Pinpoint the cell where the given text exists, returning its (x, y) midpoint coordinate. 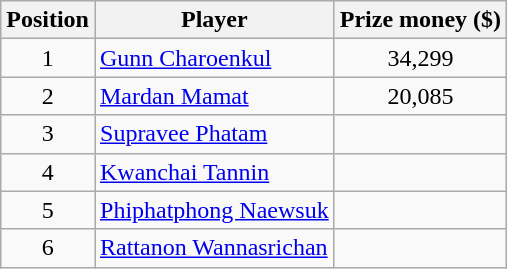
3 (48, 134)
1 (48, 58)
Phiphatphong Naewsuk (214, 210)
Prize money ($) (420, 20)
2 (48, 96)
Player (214, 20)
Supravee Phatam (214, 134)
Position (48, 20)
Kwanchai Tannin (214, 172)
5 (48, 210)
20,085 (420, 96)
Mardan Mamat (214, 96)
Rattanon Wannasrichan (214, 248)
Gunn Charoenkul (214, 58)
34,299 (420, 58)
4 (48, 172)
6 (48, 248)
